Output the (x, y) coordinate of the center of the cell containing the given text.  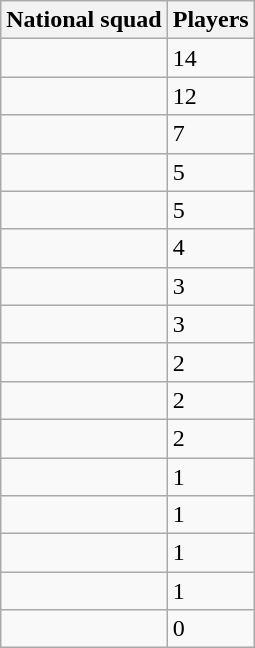
0 (210, 629)
14 (210, 58)
7 (210, 134)
National squad (84, 20)
12 (210, 96)
4 (210, 248)
Players (210, 20)
